Provide the (X, Y) coordinate of the cell's center where the given text is located.  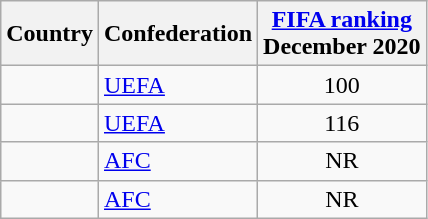
100 (342, 85)
FIFA rankingDecember 2020 (342, 34)
Confederation (178, 34)
116 (342, 123)
Country (50, 34)
